From the cell containing the given text, extract its center point as [x, y] coordinate. 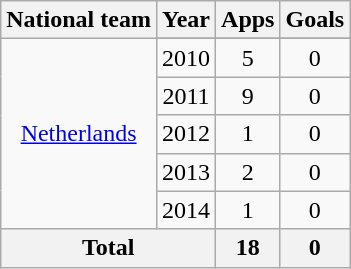
Apps [248, 20]
2010 [186, 58]
2012 [186, 134]
5 [248, 58]
18 [248, 248]
9 [248, 96]
2011 [186, 96]
Year [186, 20]
Total [108, 248]
Goals [315, 20]
2014 [186, 210]
National team [79, 20]
Netherlands [79, 134]
2013 [186, 172]
2 [248, 172]
